Output the (X, Y) coordinate of the center of the cell containing the given text.  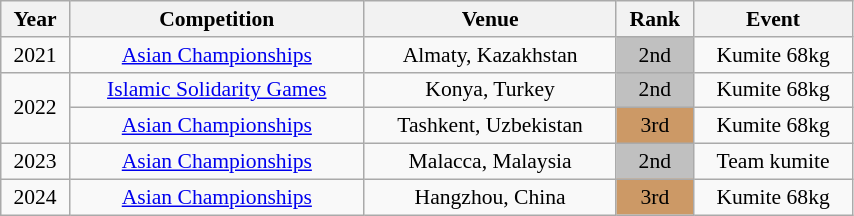
Year (36, 19)
Event (774, 19)
Hangzhou, China (490, 197)
Almaty, Kazakhstan (490, 55)
2024 (36, 197)
Malacca, Malaysia (490, 162)
Konya, Turkey (490, 90)
Competition (216, 19)
Tashkent, Uzbekistan (490, 126)
2023 (36, 162)
Rank (655, 19)
Team kumite (774, 162)
Venue (490, 19)
2021 (36, 55)
2022 (36, 108)
Islamic Solidarity Games (216, 90)
